Capture the cell that displays the provided text and extract its [x, y] central coordinate. 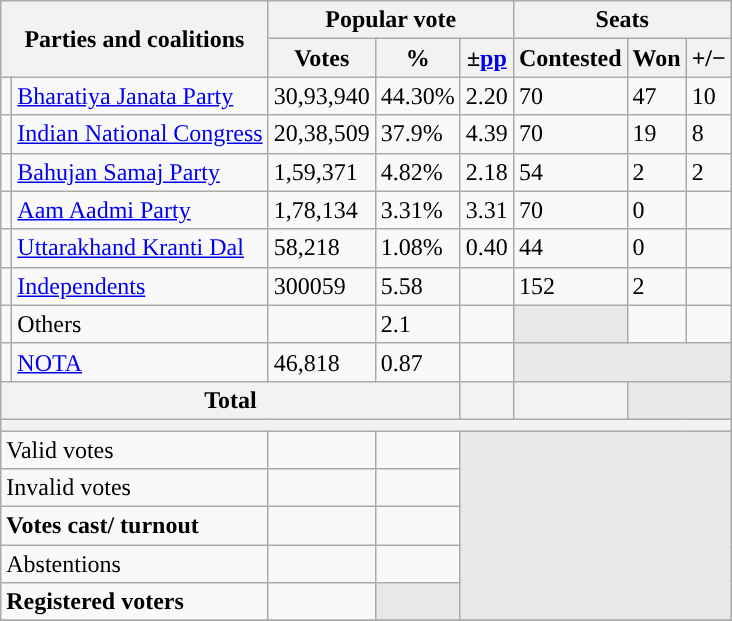
4.39 [486, 134]
Abstentions [134, 564]
3.31 [486, 210]
1,78,134 [322, 210]
Bharatiya Janata Party [140, 96]
152 [570, 286]
+/− [708, 58]
Votes [322, 58]
44 [570, 248]
Invalid votes [134, 488]
0.87 [418, 362]
54 [570, 172]
% [418, 58]
10 [708, 96]
19 [656, 134]
Registered voters [134, 602]
NOTA [140, 362]
1.08% [418, 248]
4.82% [418, 172]
2.18 [486, 172]
Popular vote [390, 20]
5.58 [418, 286]
37.9% [418, 134]
1,59,371 [322, 172]
Independents [140, 286]
Parties and coalitions [134, 39]
Others [140, 324]
58,218 [322, 248]
0.40 [486, 248]
3.31% [418, 210]
Bahujan Samaj Party [140, 172]
46,818 [322, 362]
Aam Aadmi Party [140, 210]
±pp [486, 58]
Seats [622, 20]
300059 [322, 286]
Valid votes [134, 449]
30,93,940 [322, 96]
2.1 [418, 324]
Uttarakhand Kranti Dal [140, 248]
2.20 [486, 96]
Contested [570, 58]
Total [231, 400]
20,38,509 [322, 134]
Won [656, 58]
47 [656, 96]
Indian National Congress [140, 134]
Votes cast/ turnout [134, 526]
8 [708, 134]
44.30% [418, 96]
